Pinpoint the cell where the given text exists, returning its (x, y) midpoint coordinate. 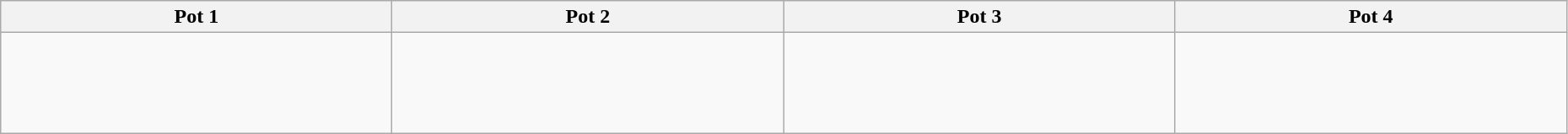
Pot 4 (1371, 17)
Pot 1 (197, 17)
Pot 2 (588, 17)
Pot 3 (979, 17)
